Extract the [x, y] coordinate from the center of the cell holding the provided text.  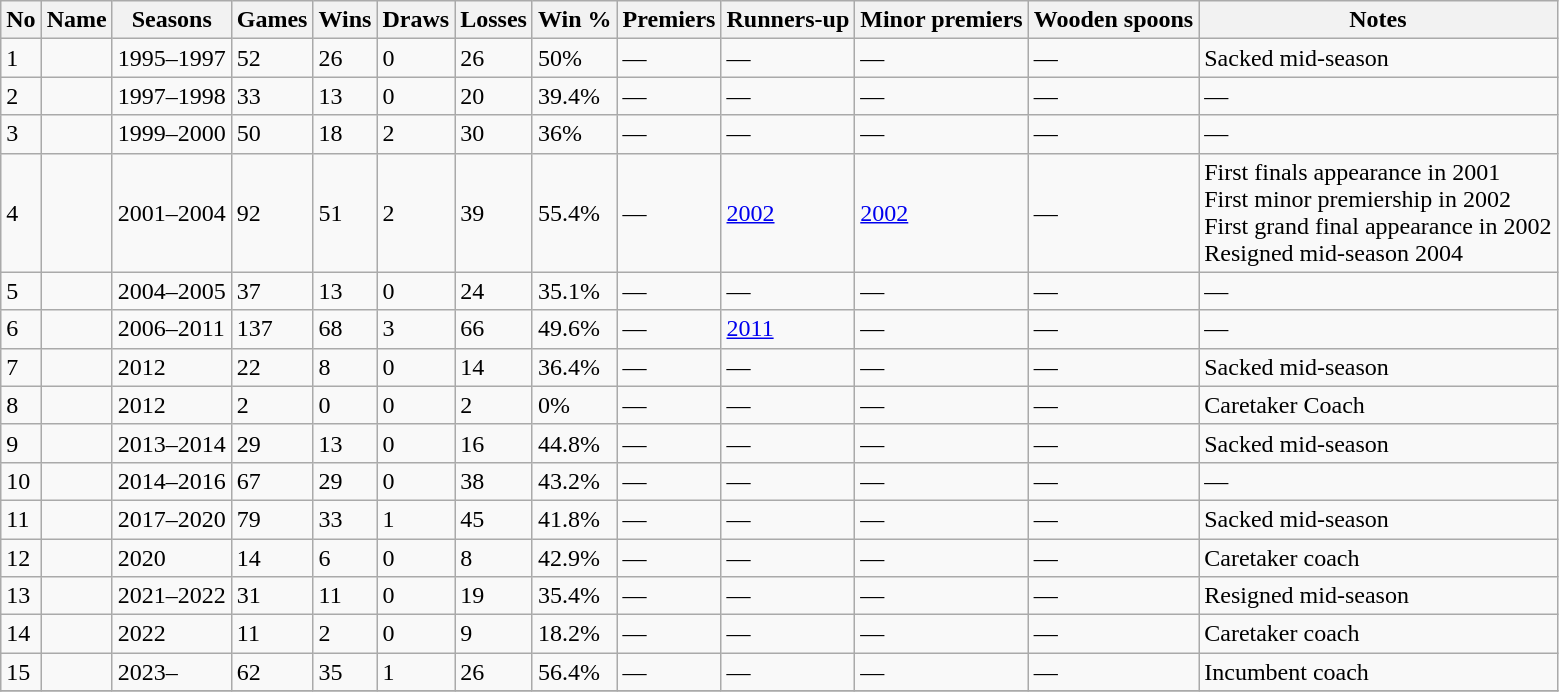
39.4% [574, 96]
Incumbent coach [1378, 672]
1995–1997 [172, 58]
18.2% [574, 634]
66 [494, 329]
Caretaker Coach [1378, 405]
Games [272, 20]
137 [272, 329]
7 [21, 367]
43.2% [574, 481]
35.1% [574, 291]
2001–2004 [172, 212]
52 [272, 58]
18 [345, 134]
20 [494, 96]
5 [21, 291]
55.4% [574, 212]
2011 [788, 329]
36% [574, 134]
37 [272, 291]
51 [345, 212]
First finals appearance in 2001First minor premiership in 2002First grand final appearance in 2002Resigned mid-season 2004 [1378, 212]
1999–2000 [172, 134]
Minor premiers [942, 20]
44.8% [574, 443]
Resigned mid-season [1378, 596]
35.4% [574, 596]
2022 [172, 634]
45 [494, 519]
49.6% [574, 329]
39 [494, 212]
36.4% [574, 367]
2023– [172, 672]
31 [272, 596]
2017–2020 [172, 519]
50 [272, 134]
92 [272, 212]
No [21, 20]
42.9% [574, 557]
10 [21, 481]
79 [272, 519]
Draws [416, 20]
1997–1998 [172, 96]
30 [494, 134]
19 [494, 596]
2004–2005 [172, 291]
0% [574, 405]
Notes [1378, 20]
4 [21, 212]
2021–2022 [172, 596]
38 [494, 481]
Seasons [172, 20]
67 [272, 481]
Name [76, 20]
Wooden spoons [1113, 20]
Win % [574, 20]
2006–2011 [172, 329]
Wins [345, 20]
15 [21, 672]
Losses [494, 20]
68 [345, 329]
50% [574, 58]
2020 [172, 557]
24 [494, 291]
62 [272, 672]
35 [345, 672]
2013–2014 [172, 443]
2014–2016 [172, 481]
Runners-up [788, 20]
22 [272, 367]
56.4% [574, 672]
Premiers [669, 20]
12 [21, 557]
41.8% [574, 519]
16 [494, 443]
